Scan for the cell matching the given text and deliver its [x, y] coordinate at center. 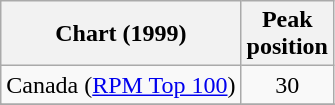
Canada (RPM Top 100) [121, 85]
Peak position [287, 34]
Chart (1999) [121, 34]
30 [287, 85]
